Extract the (X, Y) coordinate from the center of the cell holding the provided text.  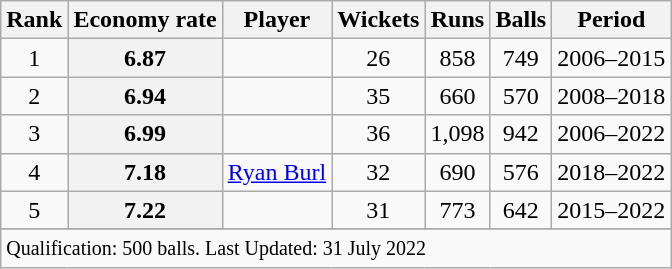
6.94 (145, 96)
35 (378, 96)
31 (378, 210)
690 (458, 172)
2 (34, 96)
Economy rate (145, 20)
Rank (34, 20)
6.87 (145, 58)
36 (378, 134)
Runs (458, 20)
Qualification: 500 balls. Last Updated: 31 July 2022 (336, 248)
32 (378, 172)
660 (458, 96)
Ryan Burl (276, 172)
2018–2022 (612, 172)
26 (378, 58)
773 (458, 210)
749 (521, 58)
5 (34, 210)
2006–2015 (612, 58)
2015–2022 (612, 210)
Period (612, 20)
576 (521, 172)
2008–2018 (612, 96)
Wickets (378, 20)
6.99 (145, 134)
7.18 (145, 172)
858 (458, 58)
Balls (521, 20)
570 (521, 96)
1,098 (458, 134)
4 (34, 172)
2006–2022 (612, 134)
1 (34, 58)
3 (34, 134)
942 (521, 134)
Player (276, 20)
642 (521, 210)
7.22 (145, 210)
